Output the (x, y) coordinate of the center of the cell containing the given text.  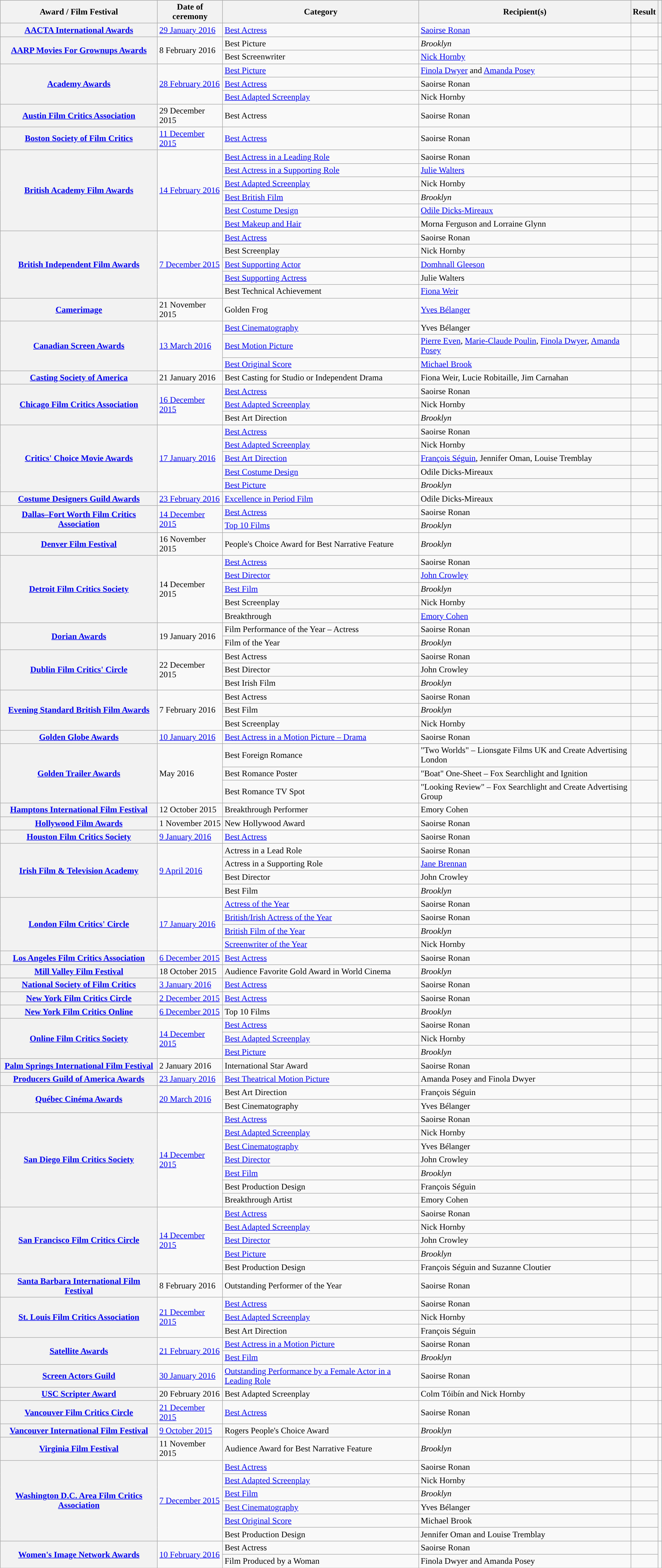
François Séguin and Suzanne Cloutier (525, 1267)
23 February 2016 (190, 499)
20 March 2016 (190, 1099)
Breakthrough Performer (321, 810)
British Film of the Year (321, 931)
Irish Film & Television Academy (79, 870)
28 February 2016 (190, 84)
11 November 2015 (190, 1449)
Dublin Film Critics' Circle (79, 670)
Palm Springs International Film Festival (79, 1065)
British Academy Film Awards (79, 190)
Category (321, 12)
Washington D.C. Area Film Critics Association (79, 1500)
16 November 2015 (190, 544)
Excellence in Period Film (321, 499)
29 December 2015 (190, 115)
18 October 2015 (190, 971)
Best Technical Achievement (321, 291)
Canadian Screen Awards (79, 346)
New York Film Critics Online (79, 1012)
Mill Valley Film Festival (79, 971)
21 January 2016 (190, 378)
Fiona Weir, Lucie Robitaille, Jim Carnahan (525, 378)
Vancouver Film Critics Circle (79, 1412)
Denver Film Festival (79, 544)
Costume Designers Guild Awards (79, 499)
London Film Critics' Circle (79, 924)
Recipient(s) (525, 12)
Best Supporting Actress (321, 278)
USC Scripter Award (79, 1394)
Best Casting for Studio or Independent Drama (321, 378)
20 February 2016 (190, 1394)
"Looking Review" – Fox Searchlight and Create Advertising Group (525, 792)
16 December 2015 (190, 404)
Evening Standard British Film Awards (79, 710)
Jane Brennan (525, 864)
Best Makeup and Hair (321, 224)
22 December 2015 (190, 670)
Result (644, 12)
St. Louis Film Critics Association (79, 1317)
Golden Globe Awards (79, 737)
Best Romance TV Spot (321, 792)
AACTA International Awards (79, 30)
29 January 2016 (190, 30)
Audience Award for Best Narrative Feature (321, 1449)
British/Irish Actress of the Year (321, 918)
San Francisco Film Critics Circle (79, 1240)
Film Produced by a Woman (321, 1561)
International Star Award (321, 1065)
Critics' Choice Movie Awards (79, 458)
Québec Cinéma Awards (79, 1099)
1 November 2015 (190, 823)
21 November 2015 (190, 310)
Rogers People's Choice Award (321, 1430)
Award / Film Festival (79, 12)
Academy Awards (79, 84)
New York Film Critics Circle (79, 998)
Houston Film Critics Society (79, 837)
Best Motion Picture (321, 346)
Actress in a Supporting Role (321, 864)
21 February 2016 (190, 1351)
Best British Film (321, 197)
Domhnall Gleeson (525, 264)
Best Theatrical Motion Picture (321, 1079)
Women's Image Network Awards (79, 1554)
Screen Actors Guild (79, 1376)
AARP Movies For Grownups Awards (79, 50)
Golden Trailer Awards (79, 773)
National Society of Film Critics (79, 985)
Jennifer Oman and Louise Tremblay (525, 1534)
Actress of the Year (321, 904)
Best Actress in a Leading Role (321, 157)
Screenwriter of the Year (321, 944)
Vancouver International Film Festival (79, 1430)
New Hollywood Award (321, 823)
Colm Tóibín and Nick Hornby (525, 1394)
Breakthrough (321, 616)
Film of the Year (321, 643)
Film Performance of the Year – Actress (321, 629)
Outstanding Performer of the Year (321, 1285)
Breakthrough Artist (321, 1200)
Producers Guild of America Awards (79, 1079)
Fiona Weir (525, 291)
Chicago Film Critics Association (79, 404)
9 April 2016 (190, 870)
Virginia Film Festival (79, 1449)
Best Romance Poster (321, 773)
30 January 2016 (190, 1376)
Amanda Posey and Finola Dwyer (525, 1079)
3 January 2016 (190, 985)
Best Actress in a Motion Picture (321, 1344)
7 February 2016 (190, 710)
Date of ceremony (190, 12)
Best Actress in a Supporting Role (321, 170)
Audience Favorite Gold Award in World Cinema (321, 971)
San Diego Film Critics Society (79, 1160)
Detroit Film Critics Society (79, 589)
François Séguin, Jennifer Oman, Louise Tremblay (525, 458)
11 December 2015 (190, 139)
Actress in a Lead Role (321, 850)
Camerimage (79, 310)
"Boat" One-Sheet – Fox Searchlight and Ignition (525, 773)
Pierre Even, Marie-Claude Poulin, Finola Dwyer, Amanda Posey (525, 346)
10 February 2016 (190, 1554)
23 January 2016 (190, 1079)
Best Screenwriter (321, 57)
Morna Ferguson and Lorraine Glynn (525, 224)
12 October 2015 (190, 810)
13 March 2016 (190, 346)
Dorian Awards (79, 636)
Best Actress in a Motion Picture – Drama (321, 737)
19 January 2016 (190, 636)
Santa Barbara International Film Festival (79, 1285)
9 January 2016 (190, 837)
Hollywood Film Awards (79, 823)
Satellite Awards (79, 1351)
People's Choice Award for Best Narrative Feature (321, 544)
Best Supporting Actor (321, 264)
Golden Frog (321, 310)
Dallas–Fort Worth Film Critics Association (79, 519)
Austin Film Critics Association (79, 115)
Hamptons International Film Festival (79, 810)
9 October 2015 (190, 1430)
May 2016 (190, 773)
2 January 2016 (190, 1065)
2 December 2015 (190, 998)
Los Angeles Film Critics Association (79, 958)
Best Irish Film (321, 683)
"Two Worlds" – Lionsgate Films UK and Create Advertising London (525, 755)
British Independent Film Awards (79, 264)
Best Foreign Romance (321, 755)
Boston Society of Film Critics (79, 139)
Outstanding Performance by a Female Actor in a Leading Role (321, 1376)
Online Film Critics Society (79, 1038)
10 January 2016 (190, 737)
Casting Society of America (79, 378)
14 February 2016 (190, 190)
